Pinpoint the cell where the given text exists, returning its [x, y] midpoint coordinate. 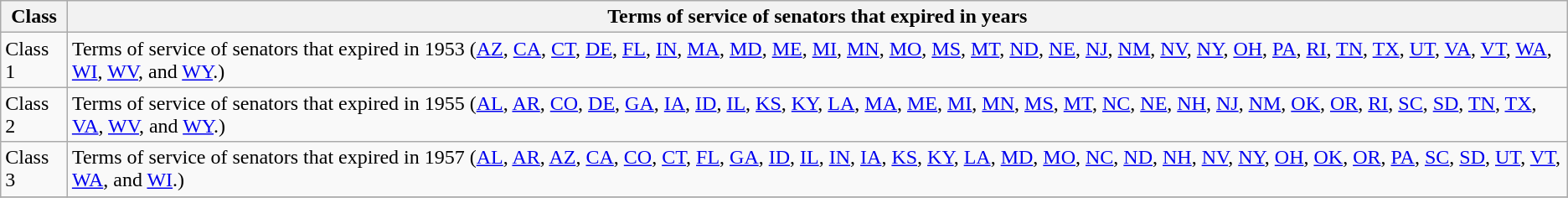
Class 1 [34, 60]
Class 2 [34, 114]
Class [34, 17]
Terms of service of senators that expired in years [818, 17]
Class 3 [34, 169]
